Determine the [x, y] coordinate at the center of the cell enclosing the given text.  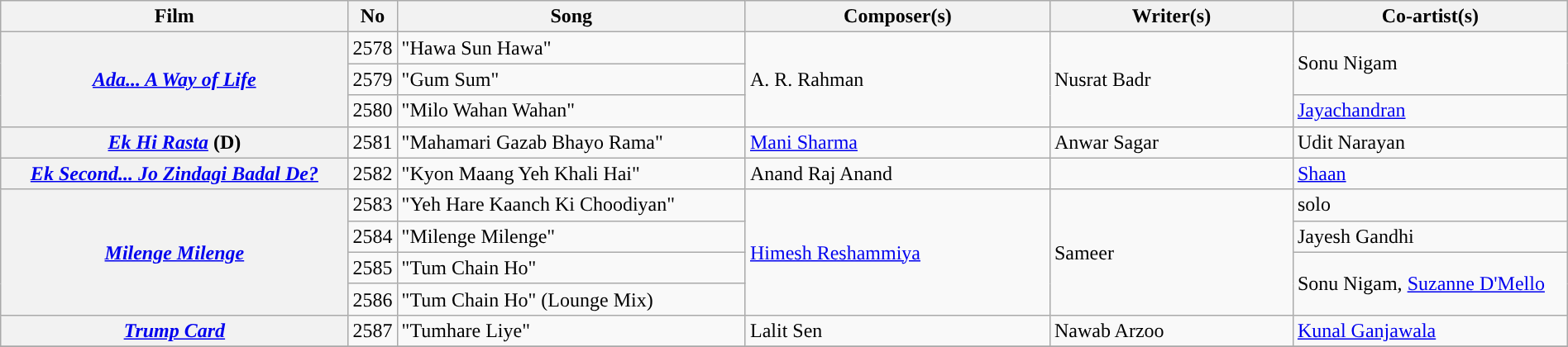
"Tumhare Liye" [571, 330]
Sonu Nigam, Suzanne D'Mello [1430, 283]
Milenge Milenge [174, 252]
2584 [372, 236]
"Gum Sum" [571, 79]
Lalit Sen [897, 330]
Ek Hi Rasta (D) [174, 142]
Sameer [1171, 252]
A. R. Rahman [897, 79]
Film [174, 17]
2585 [372, 268]
"Mahamari Gazab Bhayo Rama" [571, 142]
2579 [372, 79]
2586 [372, 299]
"Milenge Milenge" [571, 236]
"Milo Wahan Wahan" [571, 111]
Himesh Reshammiya [897, 252]
Mani Sharma [897, 142]
Ek Second... Jo Zindagi Badal De? [174, 173]
2581 [372, 142]
solo [1430, 205]
2578 [372, 48]
2583 [372, 205]
Co-artist(s) [1430, 17]
"Tum Chain Ho" [571, 268]
Nawab Arzoo [1171, 330]
Composer(s) [897, 17]
Nusrat Badr [1171, 79]
"Tum Chain Ho" (Lounge Mix) [571, 299]
2580 [372, 111]
"Hawa Sun Hawa" [571, 48]
Writer(s) [1171, 17]
"Yeh Hare Kaanch Ki Choodiyan" [571, 205]
2582 [372, 173]
Sonu Nigam [1430, 64]
Jayachandran [1430, 111]
Anand Raj Anand [897, 173]
Kunal Ganjawala [1430, 330]
Song [571, 17]
No [372, 17]
Udit Narayan [1430, 142]
Ada... A Way of Life [174, 79]
Jayesh Gandhi [1430, 236]
2587 [372, 330]
Trump Card [174, 330]
"Kyon Maang Yeh Khali Hai" [571, 173]
Shaan [1430, 173]
Anwar Sagar [1171, 142]
